Provide the [X, Y] coordinate of the cell's center where the given text is located.  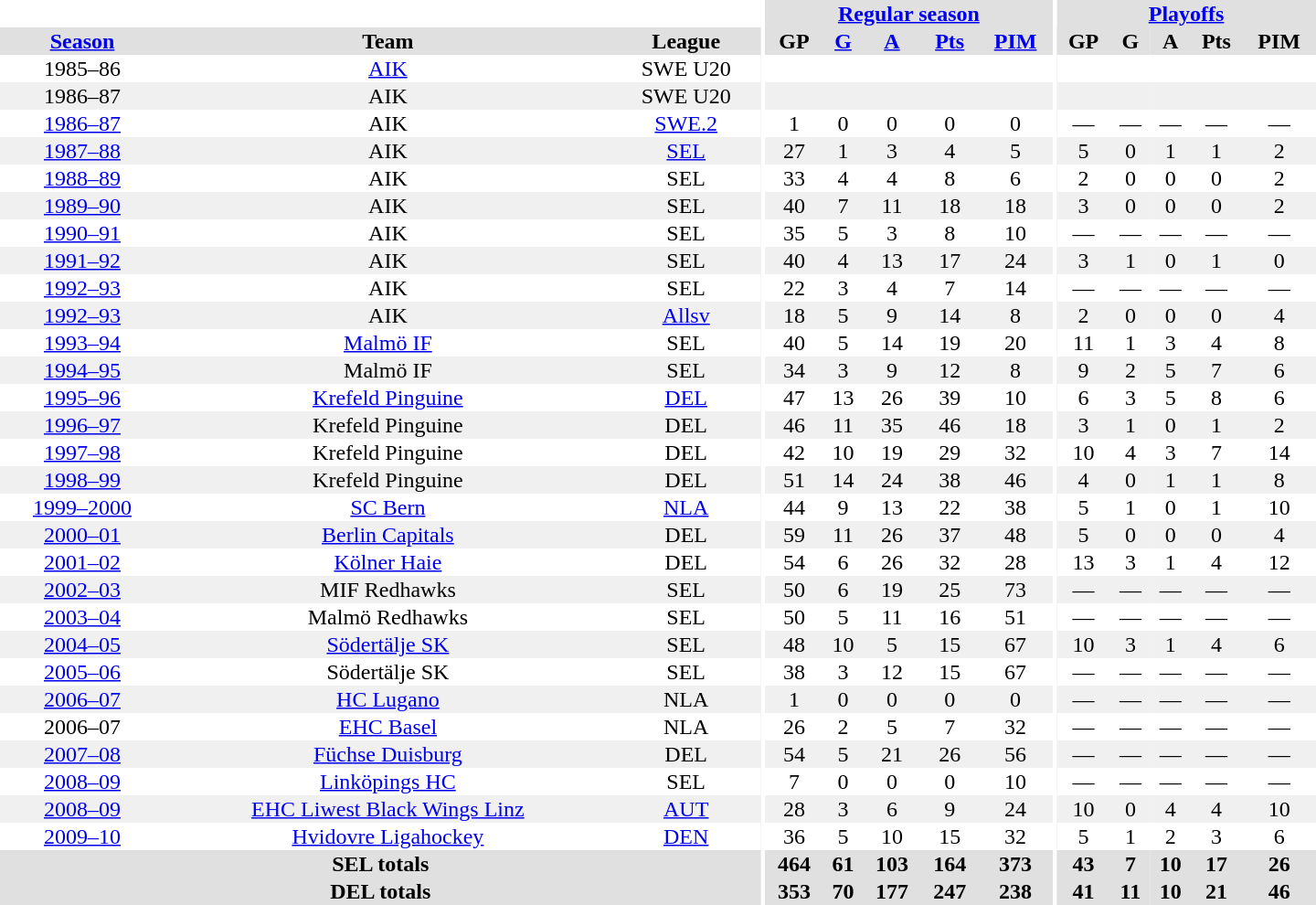
27 [793, 151]
59 [793, 535]
Playoffs [1186, 14]
2004–05 [82, 644]
238 [1016, 891]
DEN [686, 836]
Hvidovre Ligahockey [387, 836]
SC Bern [387, 507]
42 [793, 452]
61 [844, 864]
Kölner Haie [387, 562]
70 [844, 891]
47 [793, 398]
464 [793, 864]
164 [950, 864]
Season [82, 41]
1998–99 [82, 480]
2000–01 [82, 535]
2003–04 [82, 617]
HC Lugano [387, 699]
2009–10 [82, 836]
AUT [686, 809]
103 [892, 864]
2001–02 [82, 562]
37 [950, 535]
247 [950, 891]
2007–08 [82, 754]
34 [793, 370]
41 [1084, 891]
Linköpings HC [387, 782]
Berlin Capitals [387, 535]
Regular season [908, 14]
1990–91 [82, 233]
1997–98 [82, 452]
EHC Basel [387, 727]
1995–96 [82, 398]
League [686, 41]
1994–95 [82, 370]
Malmö Redhawks [387, 617]
25 [950, 590]
2002–03 [82, 590]
Füchse Duisburg [387, 754]
1999–2000 [82, 507]
43 [1084, 864]
MIF Redhawks [387, 590]
SEL totals [380, 864]
1989–90 [82, 206]
16 [950, 617]
20 [1016, 343]
EHC Liwest Black Wings Linz [387, 809]
1996–97 [82, 425]
39 [950, 398]
1991–92 [82, 261]
2005–06 [82, 672]
373 [1016, 864]
Allsv [686, 315]
353 [793, 891]
1987–88 [82, 151]
1988–89 [82, 178]
29 [950, 452]
1985–86 [82, 69]
SWE.2 [686, 123]
1993–94 [82, 343]
Team [387, 41]
33 [793, 178]
177 [892, 891]
73 [1016, 590]
DEL totals [380, 891]
36 [793, 836]
56 [1016, 754]
44 [793, 507]
